Capture the cell that displays the provided text and extract its [X, Y] central coordinate. 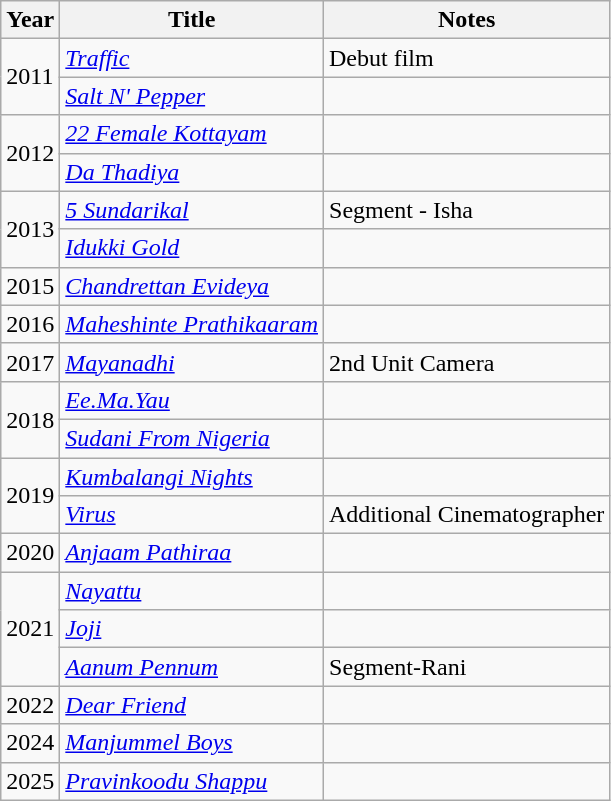
22 Female Kottayam [192, 134]
2024 [30, 743]
5 Sundarikal [192, 210]
2012 [30, 153]
Manjummel Boys [192, 743]
Debut film [467, 58]
Ee.Ma.Yau [192, 400]
Segment-Rani [467, 667]
2016 [30, 324]
Anjaam Pathiraa [192, 553]
Idukki Gold [192, 248]
2022 [30, 705]
2017 [30, 362]
Pravinkoodu Shappu [192, 781]
Notes [467, 20]
Segment - Isha [467, 210]
Kumbalangi Nights [192, 477]
2018 [30, 419]
Salt N' Pepper [192, 96]
Title [192, 20]
Year [30, 20]
2021 [30, 629]
Traffic [192, 58]
2nd Unit Camera [467, 362]
2015 [30, 286]
Dear Friend [192, 705]
Chandrettan Evideya [192, 286]
2025 [30, 781]
Mayanadhi [192, 362]
Additional Cinematographer [467, 515]
Maheshinte Prathikaaram [192, 324]
Virus [192, 515]
Nayattu [192, 591]
Sudani From Nigeria [192, 438]
2019 [30, 496]
Da Thadiya [192, 172]
2013 [30, 229]
Aanum Pennum [192, 667]
2011 [30, 77]
2020 [30, 553]
Joji [192, 629]
